Identify which cell holds the provided text, then report its (x, y) central coordinate. 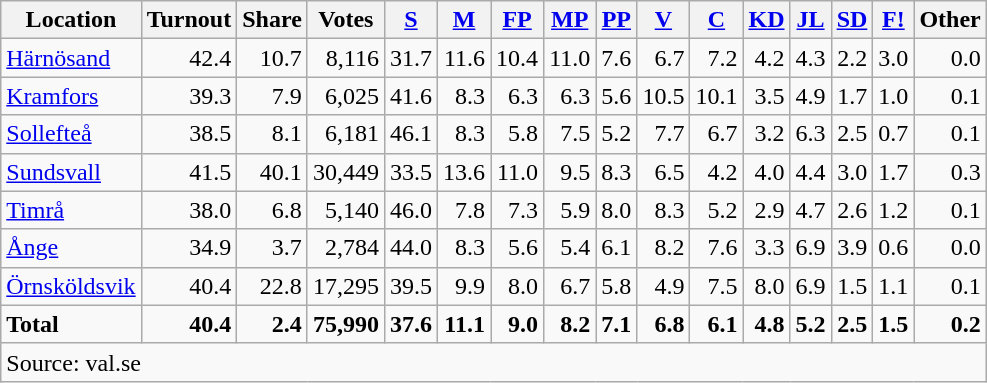
0.6 (894, 248)
SD (852, 20)
46.0 (410, 210)
PP (616, 20)
MP (570, 20)
Total (71, 324)
31.7 (410, 58)
7.2 (716, 58)
0.3 (950, 172)
10.4 (518, 58)
2.4 (272, 324)
0.7 (894, 134)
3.7 (272, 248)
Other (950, 20)
1.2 (894, 210)
33.5 (410, 172)
Source: val.se (494, 362)
Votes (346, 20)
8,116 (346, 58)
2,784 (346, 248)
3.9 (852, 248)
37.6 (410, 324)
3.3 (766, 248)
Share (272, 20)
38.5 (189, 134)
4.0 (766, 172)
2.6 (852, 210)
38.0 (189, 210)
C (716, 20)
4.7 (810, 210)
42.4 (189, 58)
7.8 (464, 210)
M (464, 20)
2.2 (852, 58)
0.2 (950, 324)
1.1 (894, 286)
5.9 (570, 210)
2.9 (766, 210)
Turnout (189, 20)
34.9 (189, 248)
1.0 (894, 96)
4.8 (766, 324)
Location (71, 20)
6,025 (346, 96)
Timrå (71, 210)
Härnösand (71, 58)
30,449 (346, 172)
46.1 (410, 134)
10.1 (716, 96)
FP (518, 20)
22.8 (272, 286)
Kramfors (71, 96)
39.3 (189, 96)
9.9 (464, 286)
6,181 (346, 134)
7.3 (518, 210)
3.5 (766, 96)
39.5 (410, 286)
41.5 (189, 172)
5,140 (346, 210)
Örnsköldsvik (71, 286)
4.3 (810, 58)
F! (894, 20)
11.6 (464, 58)
JL (810, 20)
9.5 (570, 172)
75,990 (346, 324)
13.6 (464, 172)
4.4 (810, 172)
41.6 (410, 96)
7.9 (272, 96)
7.1 (616, 324)
Sundsvall (71, 172)
11.1 (464, 324)
10.7 (272, 58)
Sollefteå (71, 134)
17,295 (346, 286)
9.0 (518, 324)
44.0 (410, 248)
V (664, 20)
7.7 (664, 134)
8.1 (272, 134)
5.4 (570, 248)
S (410, 20)
40.1 (272, 172)
Ånge (71, 248)
10.5 (664, 96)
3.2 (766, 134)
KD (766, 20)
6.5 (664, 172)
